Output the (X, Y) coordinate of the center of the cell containing the given text.  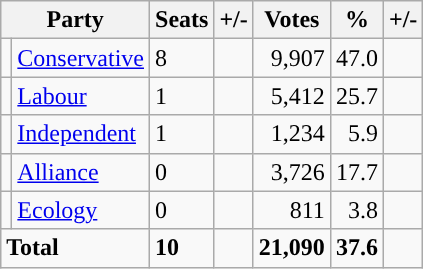
Labour (81, 96)
Party (76, 20)
811 (292, 210)
47.0 (356, 58)
Votes (292, 20)
5.9 (356, 134)
Total (76, 248)
Ecology (81, 210)
5,412 (292, 96)
10 (182, 248)
3,726 (292, 172)
25.7 (356, 96)
17.7 (356, 172)
1,234 (292, 134)
Alliance (81, 172)
Seats (182, 20)
8 (182, 58)
Independent (81, 134)
21,090 (292, 248)
9,907 (292, 58)
% (356, 20)
3.8 (356, 210)
Conservative (81, 58)
37.6 (356, 248)
